Determine the (x, y) coordinate at the center of the cell enclosing the given text.  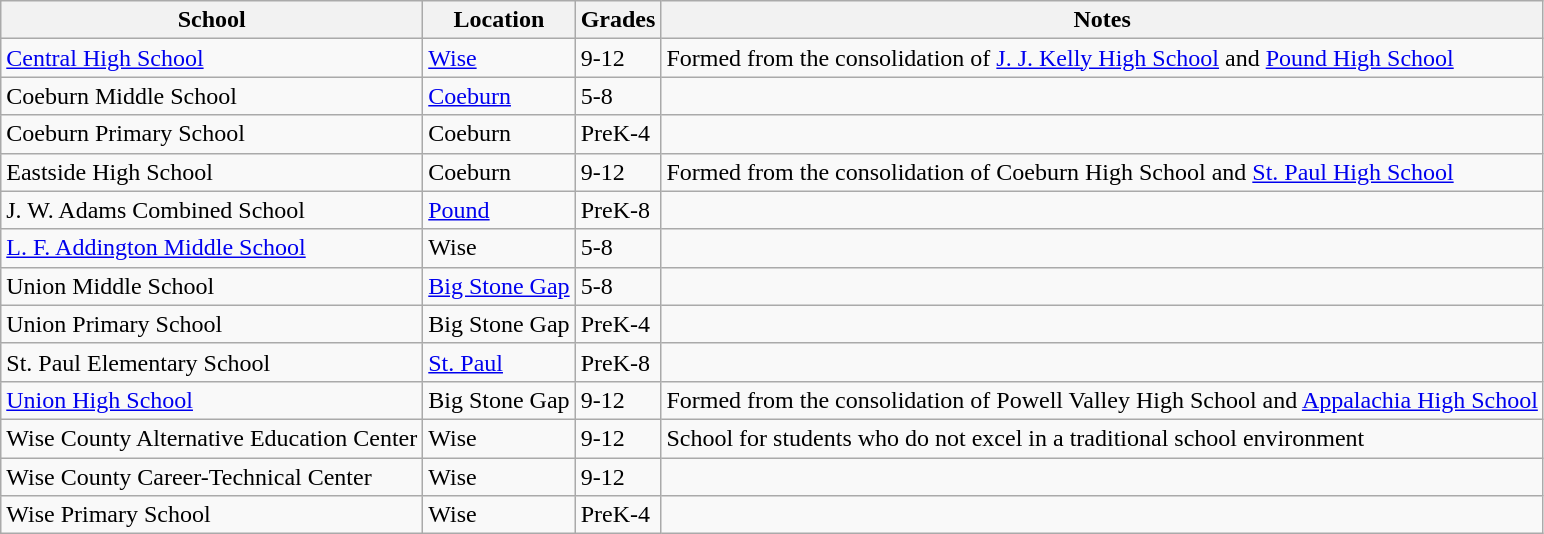
School for students who do not excel in a traditional school environment (1102, 438)
J. W. Adams Combined School (212, 210)
St. Paul (499, 362)
Central High School (212, 58)
Coeburn Primary School (212, 134)
Formed from the consolidation of Powell Valley High School and Appalachia High School (1102, 400)
Coeburn Middle School (212, 96)
Formed from the consolidation of Coeburn High School and St. Paul High School (1102, 172)
Union High School (212, 400)
Location (499, 20)
Wise County Alternative Education Center (212, 438)
Formed from the consolidation of J. J. Kelly High School and Pound High School (1102, 58)
Union Primary School (212, 324)
Wise County Career-Technical Center (212, 477)
Notes (1102, 20)
Grades (618, 20)
L. F. Addington Middle School (212, 248)
St. Paul Elementary School (212, 362)
School (212, 20)
Union Middle School (212, 286)
Wise Primary School (212, 515)
Eastside High School (212, 172)
Pound (499, 210)
